Find where the given text appears and provide that cell's center as [x, y] coordinate. 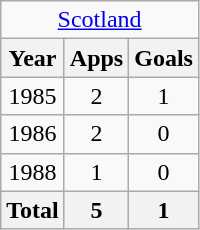
Total [33, 210]
Year [33, 58]
5 [96, 210]
Scotland [100, 20]
Apps [96, 58]
Goals [164, 58]
1985 [33, 96]
1986 [33, 134]
1988 [33, 172]
